Output the (X, Y) coordinate of the center of the cell containing the given text.  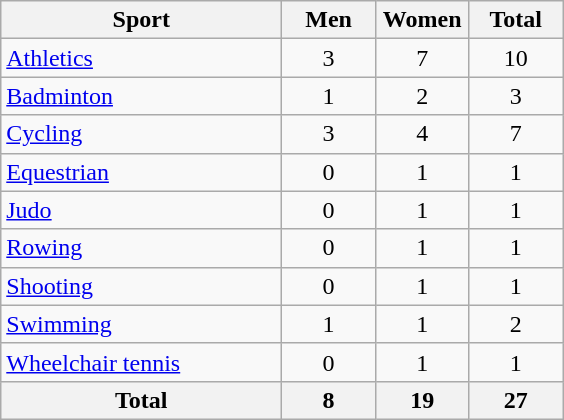
10 (516, 58)
Swimming (142, 324)
Badminton (142, 96)
Wheelchair tennis (142, 362)
Women (422, 20)
Sport (142, 20)
Athletics (142, 58)
4 (422, 134)
Equestrian (142, 172)
Cycling (142, 134)
Men (329, 20)
19 (422, 400)
27 (516, 400)
8 (329, 400)
Shooting (142, 286)
Rowing (142, 248)
Judo (142, 210)
